Scan for the cell matching the given text and deliver its (x, y) coordinate at center. 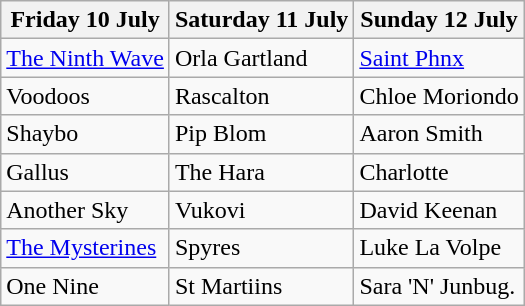
Sunday 12 July (439, 20)
Gallus (86, 172)
Rascalton (261, 96)
St Martiins (261, 286)
One Nine (86, 286)
Spyres (261, 248)
David Keenan (439, 210)
Orla Gartland (261, 58)
The Hara (261, 172)
Pip Blom (261, 134)
Another Sky (86, 210)
The Mysterines (86, 248)
Voodoos (86, 96)
Sara 'N' Junbug. (439, 286)
Chloe Moriondo (439, 96)
Saint Phnx (439, 58)
Luke La Volpe (439, 248)
Shaybo (86, 134)
Charlotte (439, 172)
Vukovi (261, 210)
Friday 10 July (86, 20)
Saturday 11 July (261, 20)
Aaron Smith (439, 134)
The Ninth Wave (86, 58)
